Identify which cell holds the provided text, then report its [x, y] central coordinate. 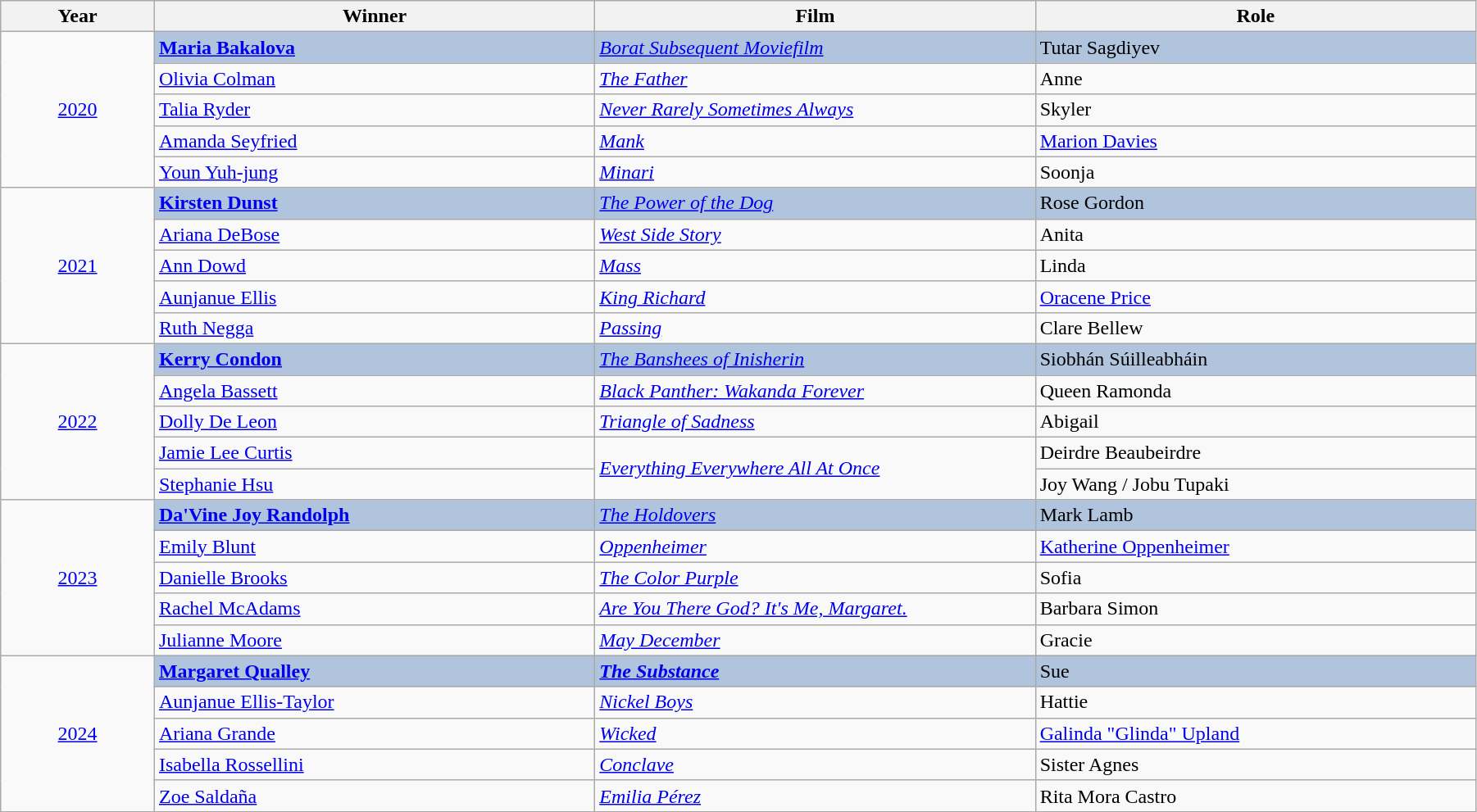
Ariana DeBose [374, 234]
Linda [1256, 265]
Aunjanue Ellis [374, 297]
Stephanie Hsu [374, 484]
Anita [1256, 234]
Youn Yuh-jung [374, 172]
Soonja [1256, 172]
Barbara Simon [1256, 609]
Ariana Grande [374, 733]
Zoe Saldaña [374, 796]
2022 [78, 421]
Film [815, 16]
The Substance [815, 671]
Jamie Lee Curtis [374, 453]
Aunjanue Ellis-Taylor [374, 702]
May December [815, 640]
Kerry Condon [374, 359]
Joy Wang / Jobu Tupaki [1256, 484]
West Side Story [815, 234]
Tutar Sagdiyev [1256, 48]
The Color Purple [815, 578]
The Banshees of Inisherin [815, 359]
Galinda "Glinda" Upland [1256, 733]
Emily Blunt [374, 547]
The Father [815, 79]
Winner [374, 16]
Mank [815, 141]
Conclave [815, 764]
Hattie [1256, 702]
The Holdovers [815, 515]
King Richard [815, 297]
Black Panther: Wakanda Forever [815, 391]
Are You There God? It's Me, Margaret. [815, 609]
Triangle of Sadness [815, 422]
Nickel Boys [815, 702]
Ann Dowd [374, 265]
Queen Ramonda [1256, 391]
Everything Everywhere All At Once [815, 469]
Deirdre Beaubeirdre [1256, 453]
Sister Agnes [1256, 764]
Sue [1256, 671]
Emilia Pérez [815, 796]
Oracene Price [1256, 297]
Amanda Seyfried [374, 141]
Isabella Rossellini [374, 764]
Mass [815, 265]
Anne [1256, 79]
Wicked [815, 733]
Oppenheimer [815, 547]
Ruth Negga [374, 328]
Olivia Colman [374, 79]
Maria Bakalova [374, 48]
Abigail [1256, 422]
Julianne Moore [374, 640]
The Power of the Dog [815, 203]
Marion Davies [1256, 141]
Margaret Qualley [374, 671]
2023 [78, 578]
Role [1256, 16]
Minari [815, 172]
Passing [815, 328]
Danielle Brooks [374, 578]
2020 [78, 110]
Mark Lamb [1256, 515]
Gracie [1256, 640]
Rachel McAdams [374, 609]
Clare Bellew [1256, 328]
Katherine Oppenheimer [1256, 547]
Year [78, 16]
Borat Subsequent Moviefilm [815, 48]
Da'Vine Joy Randolph [374, 515]
Dolly De Leon [374, 422]
Angela Bassett [374, 391]
Rita Mora Castro [1256, 796]
Talia Ryder [374, 110]
Rose Gordon [1256, 203]
Skyler [1256, 110]
Kirsten Dunst [374, 203]
2024 [78, 733]
Sofia [1256, 578]
Siobhán Súilleabháin [1256, 359]
Never Rarely Sometimes Always [815, 110]
2021 [78, 265]
